Capture the cell that displays the provided text and extract its (x, y) central coordinate. 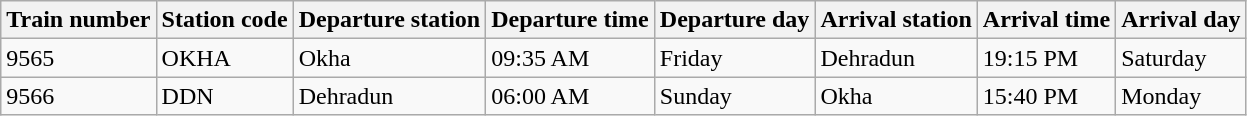
Train number (78, 20)
Monday (1181, 96)
9566 (78, 96)
Departure station (390, 20)
Sunday (734, 96)
Station code (224, 20)
DDN (224, 96)
Friday (734, 58)
09:35 AM (570, 58)
Arrival day (1181, 20)
06:00 AM (570, 96)
Departure time (570, 20)
Departure day (734, 20)
19:15 PM (1046, 58)
Arrival station (896, 20)
Saturday (1181, 58)
Arrival time (1046, 20)
OKHA (224, 58)
9565 (78, 58)
15:40 PM (1046, 96)
